From the cell containing the given text, extract its center point as [X, Y] coordinate. 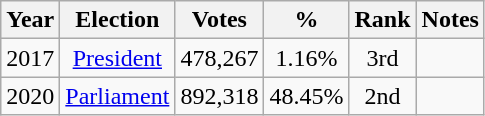
Year [30, 20]
President [118, 58]
3rd [382, 58]
2nd [382, 96]
Parliament [118, 96]
% [306, 20]
Rank [382, 20]
Notes [450, 20]
892,318 [220, 96]
478,267 [220, 58]
Election [118, 20]
Votes [220, 20]
1.16% [306, 58]
2020 [30, 96]
48.45% [306, 96]
2017 [30, 58]
